Capture the cell that displays the provided text and extract its (X, Y) central coordinate. 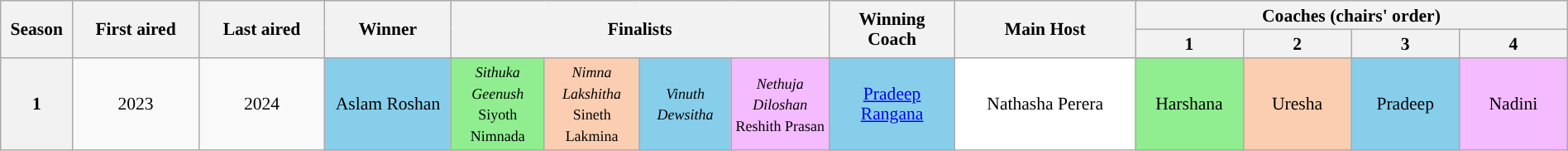
3 (1406, 43)
Season (36, 29)
Main Host (1045, 29)
Nathasha Perera (1045, 104)
2 (1297, 43)
Winner (388, 29)
Vinuth Dewsitha (685, 104)
Nethuja DiloshanReshith Prasan (780, 104)
Uresha (1297, 104)
Nimna LakshithaSineth Lakmina (592, 104)
Nadini (1513, 104)
Sithuka GeenushSiyoth Nimnada (498, 104)
Harshana (1189, 104)
Winning Coach (892, 29)
First aired (136, 29)
Last aired (261, 29)
Finalists (640, 29)
2023 (136, 104)
Pradeep (1406, 104)
4 (1513, 43)
2024 (261, 104)
Pradeep Rangana (892, 104)
Aslam Roshan (388, 104)
Coaches (chairs' order) (1351, 15)
